Locate the cell with the specified text and output its (x, y) center coordinate. 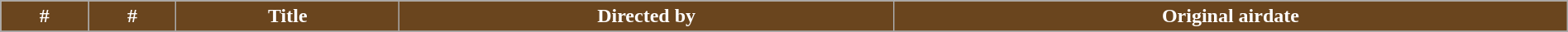
Original airdate (1231, 16)
Title (288, 16)
Directed by (647, 16)
